From the cell containing the given text, extract its center point as [x, y] coordinate. 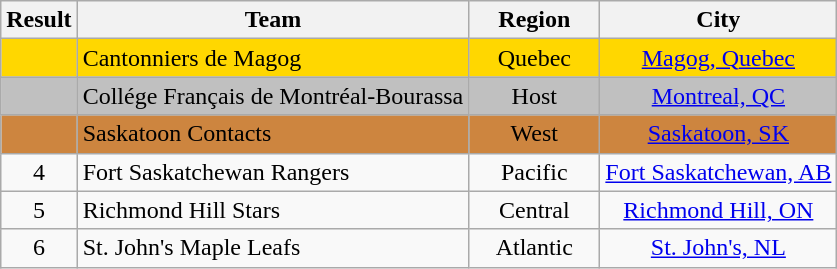
6 [39, 248]
4 [39, 172]
Montreal, QC [718, 96]
Region [534, 20]
Magog, Quebec [718, 58]
Cantonniers de Magog [273, 58]
Fort Saskatchewan, AB [718, 172]
Quebec [534, 58]
Richmond Hill Stars [273, 210]
Fort Saskatchewan Rangers [273, 172]
Collége Français de Montréal-Bourassa [273, 96]
St. John's, NL [718, 248]
Result [39, 20]
Host [534, 96]
Saskatoon, SK [718, 134]
St. John's Maple Leafs [273, 248]
Saskatoon Contacts [273, 134]
Atlantic [534, 248]
Central [534, 210]
Team [273, 20]
Richmond Hill, ON [718, 210]
West [534, 134]
City [718, 20]
5 [39, 210]
Pacific [534, 172]
